Determine the (X, Y) coordinate at the center of the cell enclosing the given text.  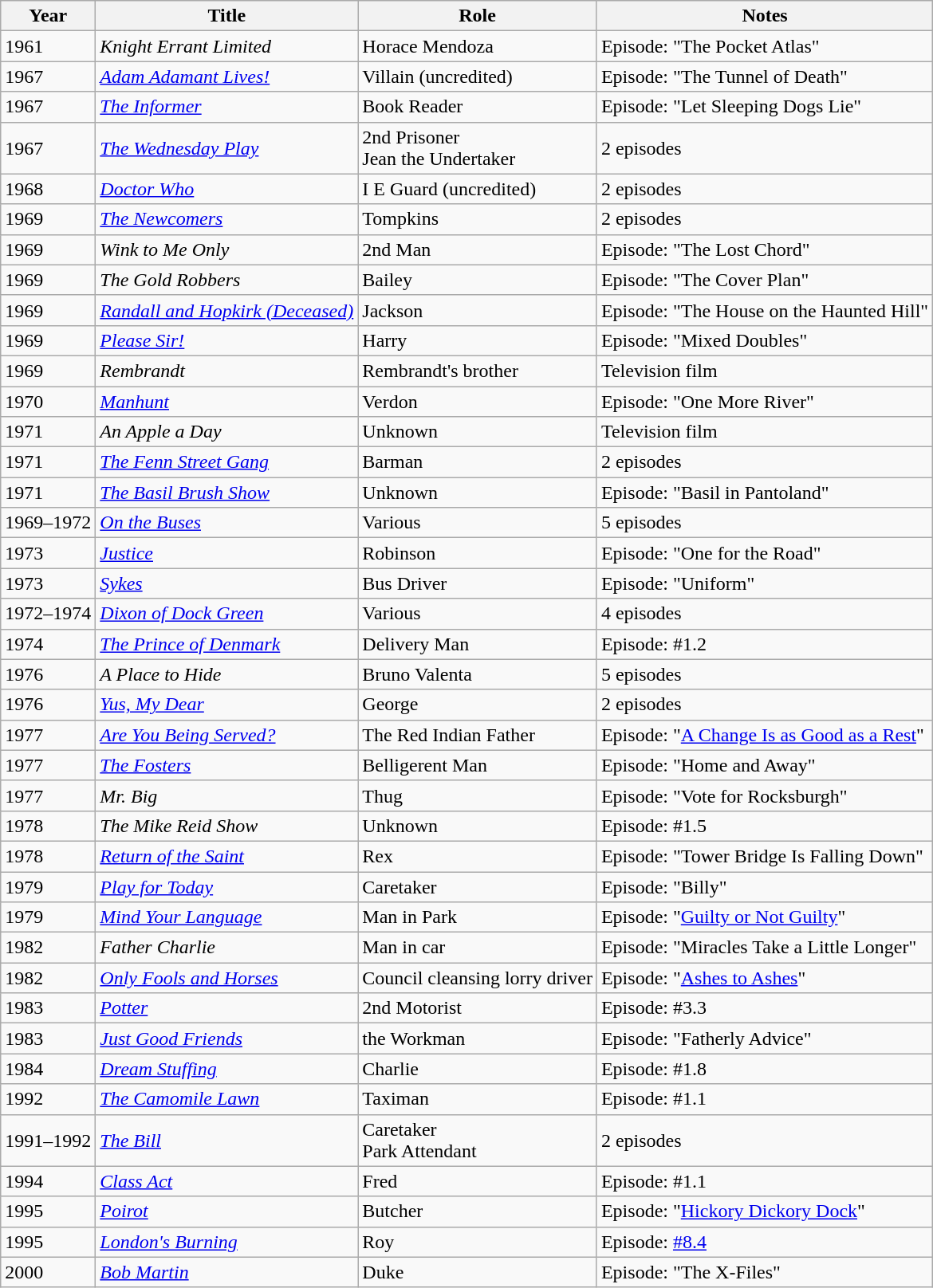
Notes (764, 16)
1984 (48, 1069)
Roy (478, 1242)
Charlie (478, 1069)
4 episodes (764, 614)
Episode: "Billy" (764, 887)
Thug (478, 795)
1972–1974 (48, 614)
The Prince of Denmark (226, 644)
Verdon (478, 401)
Episode: #1.8 (764, 1069)
Return of the Saint (226, 856)
Caretaker (478, 887)
Episode: "The Lost Chord" (764, 249)
1992 (48, 1099)
Episode: #3.3 (764, 1008)
Rex (478, 856)
Rembrandt (226, 371)
Bailey (478, 280)
Episode: "Tower Bridge Is Falling Down" (764, 856)
Yus, My Dear (226, 705)
Doctor Who (226, 189)
The Camomile Lawn (226, 1099)
Manhunt (226, 401)
On the Buses (226, 523)
Jackson (478, 310)
1961 (48, 46)
Episode: "One More River" (764, 401)
Episode: "The Pocket Atlas" (764, 46)
Episode: #1.2 (764, 644)
Taximan (478, 1099)
The Newcomers (226, 219)
Episode: "Home and Away" (764, 765)
1968 (48, 189)
Mr. Big (226, 795)
Father Charlie (226, 948)
Just Good Friends (226, 1039)
1970 (48, 401)
2nd PrisonerJean the Undertaker (478, 148)
2nd Man (478, 249)
Butcher (478, 1211)
Dixon of Dock Green (226, 614)
The Fenn Street Gang (226, 462)
Rembrandt's brother (478, 371)
Bruno Valenta (478, 674)
Randall and Hopkirk (Deceased) (226, 310)
Episode: #1.5 (764, 826)
Episode: "The Tunnel of Death" (764, 77)
The Informer (226, 107)
1991–1992 (48, 1140)
Episode: "The House on the Haunted Hill" (764, 310)
London's Burning (226, 1242)
Only Fools and Horses (226, 978)
The Red Indian Father (478, 735)
A Place to Hide (226, 674)
Potter (226, 1008)
Robinson (478, 553)
Dream Stuffing (226, 1069)
The Mike Reid Show (226, 826)
Episode: "A Change Is as Good as a Rest" (764, 735)
Episode: "Miracles Take a Little Longer" (764, 948)
Class Act (226, 1181)
the Workman (478, 1039)
Knight Errant Limited (226, 46)
Horace Mendoza (478, 46)
Justice (226, 553)
Episode: #8.4 (764, 1242)
2000 (48, 1272)
Tompkins (478, 219)
Episode: "The Cover Plan" (764, 280)
1974 (48, 644)
Episode: "One for the Road" (764, 553)
1994 (48, 1181)
Book Reader (478, 107)
Villain (uncredited) (478, 77)
George (478, 705)
I E Guard (uncredited) (478, 189)
Barman (478, 462)
Episode: "The X-Files" (764, 1272)
The Gold Robbers (226, 280)
Episode: "Hickory Dickory Dock" (764, 1211)
Delivery Man (478, 644)
The Wednesday Play (226, 148)
Belligerent Man (478, 765)
Fred (478, 1181)
The Bill (226, 1140)
Wink to Me Only (226, 249)
Episode: "Guilty or Not Guilty" (764, 917)
Episode: "Vote for Rocksburgh" (764, 795)
Play for Today (226, 887)
Council cleansing lorry driver (478, 978)
The Basil Brush Show (226, 493)
Man in car (478, 948)
2nd Motorist (478, 1008)
Duke (478, 1272)
Episode: "Mixed Doubles" (764, 340)
Title (226, 16)
Episode: "Basil in Pantoland" (764, 493)
Man in Park (478, 917)
Sykes (226, 583)
Year (48, 16)
An Apple a Day (226, 432)
Role (478, 16)
Poirot (226, 1211)
Mind Your Language (226, 917)
Bob Martin (226, 1272)
Are You Being Served? (226, 735)
CaretakerPark Attendant (478, 1140)
Bus Driver (478, 583)
Harry (478, 340)
The Fosters (226, 765)
Episode: "Let Sleeping Dogs Lie" (764, 107)
Please Sir! (226, 340)
1969–1972 (48, 523)
Adam Adamant Lives! (226, 77)
Episode: "Fatherly Advice" (764, 1039)
Episode: "Uniform" (764, 583)
Episode: "Ashes to Ashes" (764, 978)
